For the text-containing cell, return its midpoint in (X, Y) coordinate format. 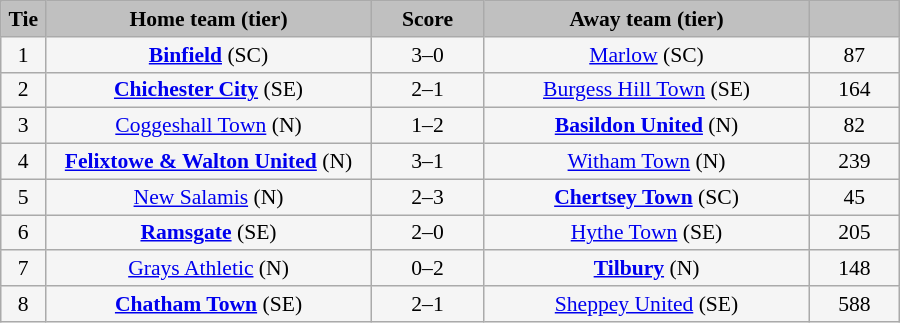
Grays Athletic (N) (209, 269)
2 (24, 90)
3 (24, 126)
Score (427, 19)
Marlow (SC) (647, 55)
8 (24, 304)
2–3 (427, 197)
Tilbury (N) (647, 269)
164 (854, 90)
1–2 (427, 126)
45 (854, 197)
148 (854, 269)
4 (24, 162)
Chichester City (SE) (209, 90)
3–0 (427, 55)
Binfield (SC) (209, 55)
New Salamis (N) (209, 197)
7 (24, 269)
3–1 (427, 162)
Home team (tier) (209, 19)
Coggeshall Town (N) (209, 126)
Tie (24, 19)
Basildon United (N) (647, 126)
Burgess Hill Town (SE) (647, 90)
6 (24, 233)
Witham Town (N) (647, 162)
239 (854, 162)
Away team (tier) (647, 19)
205 (854, 233)
5 (24, 197)
Sheppey United (SE) (647, 304)
0–2 (427, 269)
Felixtowe & Walton United (N) (209, 162)
Hythe Town (SE) (647, 233)
Chertsey Town (SC) (647, 197)
Ramsgate (SE) (209, 233)
87 (854, 55)
588 (854, 304)
2–0 (427, 233)
1 (24, 55)
82 (854, 126)
Chatham Town (SE) (209, 304)
